Locate the cell with the specified text and output its [x, y] center coordinate. 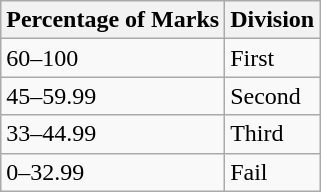
0–32.99 [113, 172]
Fail [272, 172]
Percentage of Marks [113, 20]
60–100 [113, 58]
45–59.99 [113, 96]
33–44.99 [113, 134]
First [272, 58]
Division [272, 20]
Second [272, 96]
Third [272, 134]
